Capture the cell that displays the provided text and extract its (X, Y) central coordinate. 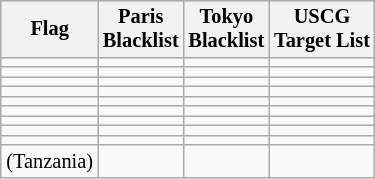
ParisBlacklist (141, 29)
USCGTarget List (322, 29)
TokyoBlacklist (227, 29)
(Tanzania) (50, 162)
Flag (50, 29)
